Identify which cell holds the provided text, then report its (X, Y) central coordinate. 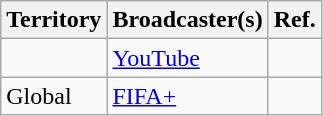
Global (54, 96)
Broadcaster(s) (188, 20)
Ref. (294, 20)
YouTube (188, 58)
Territory (54, 20)
FIFA+ (188, 96)
